Find where the given text appears and provide that cell's center as [x, y] coordinate. 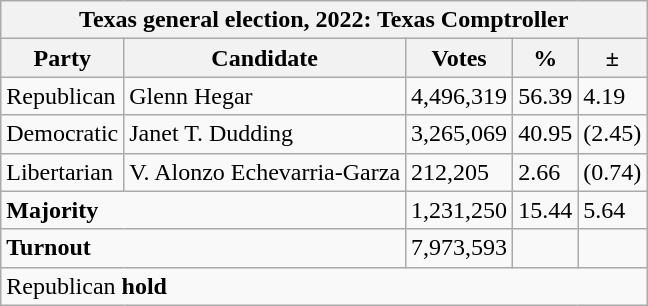
(2.45) [612, 134]
Candidate [265, 58]
(0.74) [612, 172]
7,973,593 [460, 248]
Party [62, 58]
Turnout [204, 248]
Republican [62, 96]
Majority [204, 210]
15.44 [546, 210]
3,265,069 [460, 134]
Votes [460, 58]
4,496,319 [460, 96]
Janet T. Dudding [265, 134]
Republican hold [324, 286]
Texas general election, 2022: Texas Comptroller [324, 20]
Democratic [62, 134]
4.19 [612, 96]
% [546, 58]
Glenn Hegar [265, 96]
212,205 [460, 172]
40.95 [546, 134]
2.66 [546, 172]
5.64 [612, 210]
± [612, 58]
V. Alonzo Echevarria-Garza [265, 172]
56.39 [546, 96]
1,231,250 [460, 210]
Libertarian [62, 172]
